Detect which cell encompasses the target text, then output its [X, Y] center coordinate. 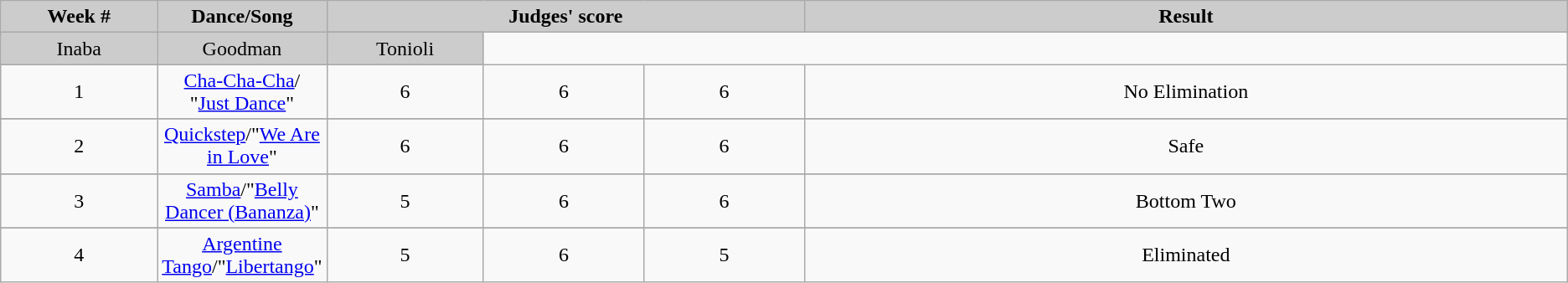
Argentine Tango/"Libertango" [242, 255]
Result [1186, 17]
Bottom Two [1186, 201]
Tonioli [405, 49]
Inaba [79, 49]
Dance/Song [242, 17]
Judges' score [565, 17]
Goodman [242, 49]
Eliminated [1186, 255]
Quickstep/"We Are in Love" [242, 146]
Samba/"Belly Dancer (Bananza)" [242, 201]
1 [79, 92]
No Elimination [1186, 92]
4 [79, 255]
Cha-Cha-Cha/ "Just Dance" [242, 92]
2 [79, 146]
Week # [79, 17]
3 [79, 201]
Safe [1186, 146]
